Output the [X, Y] coordinate of the center of the cell containing the given text.  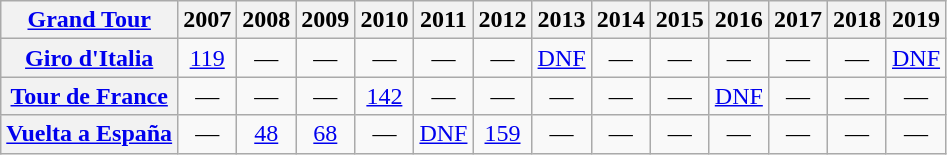
Tour de France [90, 96]
2019 [916, 20]
2009 [326, 20]
2016 [738, 20]
2010 [384, 20]
48 [266, 134]
2012 [502, 20]
119 [208, 58]
2007 [208, 20]
Giro d'Italia [90, 58]
2011 [444, 20]
2018 [856, 20]
Vuelta a España [90, 134]
2017 [798, 20]
2013 [562, 20]
2015 [680, 20]
2008 [266, 20]
142 [384, 96]
Grand Tour [90, 20]
159 [502, 134]
2014 [620, 20]
68 [326, 134]
